Identify which cell holds the provided text, then report its [x, y] central coordinate. 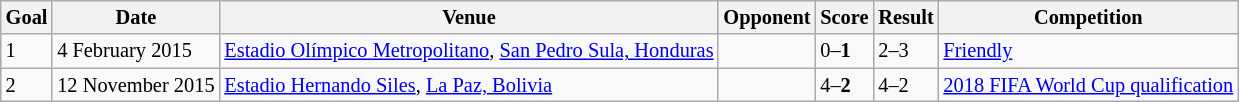
Result [906, 17]
Estadio Hernando Siles, La Paz, Bolivia [468, 85]
Friendly [1089, 51]
Goal [27, 17]
1 [27, 51]
0–1 [844, 51]
4 February 2015 [136, 51]
2 [27, 85]
Estadio Olímpico Metropolitano, San Pedro Sula, Honduras [468, 51]
2018 FIFA World Cup qualification [1089, 85]
Opponent [766, 17]
Score [844, 17]
Date [136, 17]
2–3 [906, 51]
12 November 2015 [136, 85]
Venue [468, 17]
Competition [1089, 17]
